Locate the cell with the specified text and output its (x, y) center coordinate. 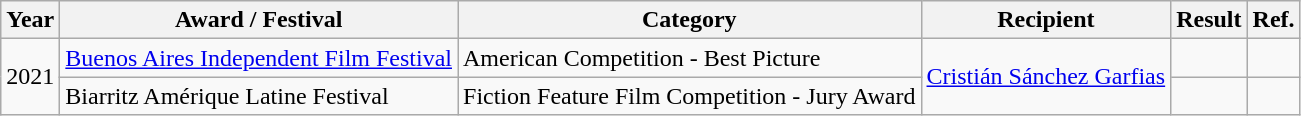
Category (690, 20)
2021 (30, 77)
Result (1209, 20)
Fiction Feature Film Competition - Jury Award (690, 96)
Cristián Sánchez Garfias (1046, 77)
American Competition - Best Picture (690, 58)
Biarritz Amérique Latine Festival (259, 96)
Year (30, 20)
Recipient (1046, 20)
Award / Festival (259, 20)
Buenos Aires Independent Film Festival (259, 58)
Ref. (1274, 20)
